Search for the cell housing the specified text and yield its (X, Y) center coordinate. 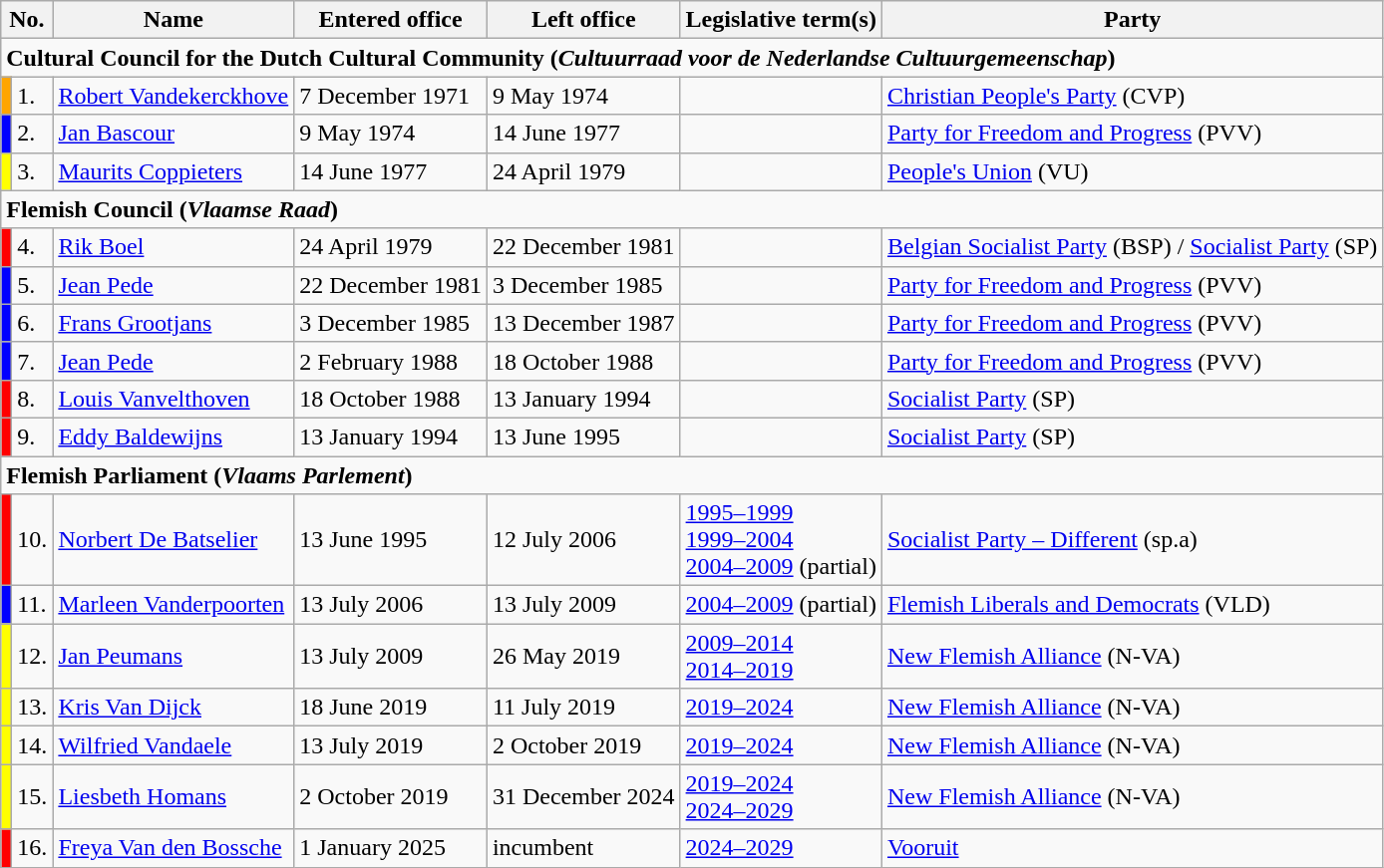
Vooruit (1132, 848)
12. (32, 656)
13 December 1987 (583, 323)
Jan Peumans (173, 656)
8. (32, 399)
14. (32, 745)
2. (32, 134)
5. (32, 285)
26 May 2019 (583, 656)
No. (27, 20)
Entered office (391, 20)
Socialist Party – Different (sp.a) (1132, 540)
Left office (583, 20)
1. (32, 96)
16. (32, 848)
Wilfried Vandaele (173, 745)
Louis Vanvelthoven (173, 399)
Frans Grootjans (173, 323)
2004–2009 (partial) (781, 605)
Freya Van den Bossche (173, 848)
Maurits Coppieters (173, 171)
1 January 2025 (391, 848)
Legislative term(s) (781, 20)
18 June 2019 (391, 708)
3. (32, 171)
2009–20142014–2019 (781, 656)
13 July 2006 (391, 605)
11 July 2019 (583, 708)
2024–2029 (781, 848)
Name (173, 20)
Christian People's Party (CVP) (1132, 96)
Marleen Vanderpoorten (173, 605)
Flemish Council (Vlaamse Raad) (692, 209)
6. (32, 323)
13 July 2019 (391, 745)
Rik Boel (173, 247)
Jan Bascour (173, 134)
Flemish Parliament (Vlaams Parlement) (692, 475)
10. (32, 540)
2019–20242024–2029 (781, 797)
Belgian Socialist Party (BSP) / Socialist Party (SP) (1132, 247)
Kris Van Dijck (173, 708)
13. (32, 708)
4. (32, 247)
Robert Vandekerckhove (173, 96)
7 December 1971 (391, 96)
Cultural Council for the Dutch Cultural Community (Cultuurraad voor de Nederlandse Cultuurgemeenschap) (692, 58)
Liesbeth Homans (173, 797)
2 February 1988 (391, 361)
Norbert De Batselier (173, 540)
11. (32, 605)
Party (1132, 20)
1995–19991999–20042004–2009 (partial) (781, 540)
Flemish Liberals and Democrats (VLD) (1132, 605)
15. (32, 797)
31 December 2024 (583, 797)
7. (32, 361)
12 July 2006 (583, 540)
People's Union (VU) (1132, 171)
incumbent (583, 848)
9. (32, 436)
Eddy Baldewijns (173, 436)
